For the text-containing cell, return its midpoint in (X, Y) coordinate format. 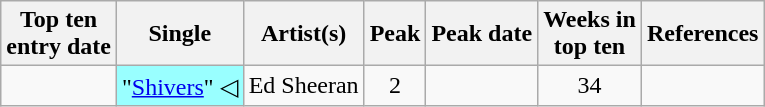
2 (395, 86)
Top tenentry date (59, 34)
"Shivers" ◁ (180, 86)
Ed Sheeran (304, 86)
References (702, 34)
Weeks intop ten (590, 34)
Artist(s) (304, 34)
Peak (395, 34)
34 (590, 86)
Peak date (482, 34)
Single (180, 34)
